Find where the given text appears and provide that cell's center as (x, y) coordinate. 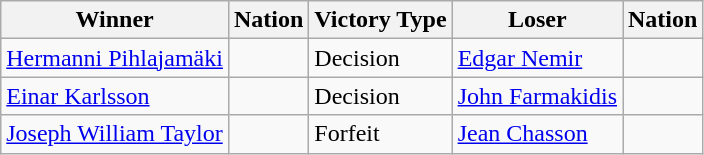
Einar Karlsson (115, 96)
Loser (537, 20)
Joseph William Taylor (115, 134)
Jean Chasson (537, 134)
Edgar Nemir (537, 58)
John Farmakidis (537, 96)
Forfeit (380, 134)
Hermanni Pihlajamäki (115, 58)
Winner (115, 20)
Victory Type (380, 20)
